Extract the (X, Y) coordinate from the center of the cell holding the provided text.  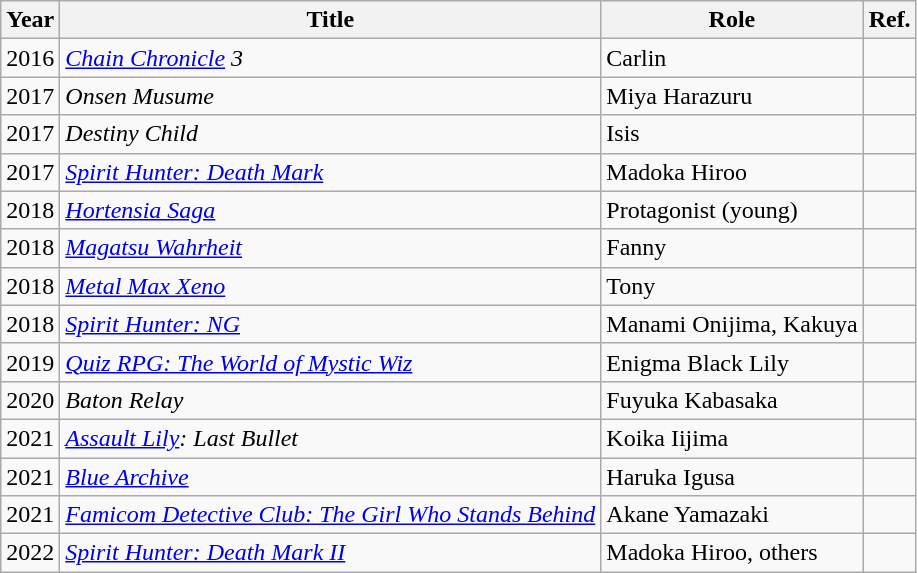
Madoka Hiroo, others (732, 553)
Chain Chronicle 3 (330, 58)
Blue Archive (330, 477)
Title (330, 20)
Spirit Hunter: Death Mark (330, 172)
Hortensia Saga (330, 210)
Tony (732, 286)
Spirit Hunter: Death Mark II (330, 553)
Manami Onijima, Kakuya (732, 324)
Koika Iijima (732, 438)
Assault Lily: Last Bullet (330, 438)
Fanny (732, 248)
Year (30, 20)
Ref. (890, 20)
Madoka Hiroo (732, 172)
Haruka Igusa (732, 477)
Famicom Detective Club: The Girl Who Stands Behind (330, 515)
Carlin (732, 58)
Miya Harazuru (732, 96)
Metal Max Xeno (330, 286)
Quiz RPG: The World of Mystic Wiz (330, 362)
2022 (30, 553)
Baton Relay (330, 400)
Protagonist (young) (732, 210)
2016 (30, 58)
Onsen Musume (330, 96)
Enigma Black Lily (732, 362)
Fuyuka Kabasaka (732, 400)
Destiny Child (330, 134)
Magatsu Wahrheit (330, 248)
Role (732, 20)
2020 (30, 400)
2019 (30, 362)
Isis (732, 134)
Akane Yamazaki (732, 515)
Spirit Hunter: NG (330, 324)
